Scan for the cell matching the given text and deliver its (x, y) coordinate at center. 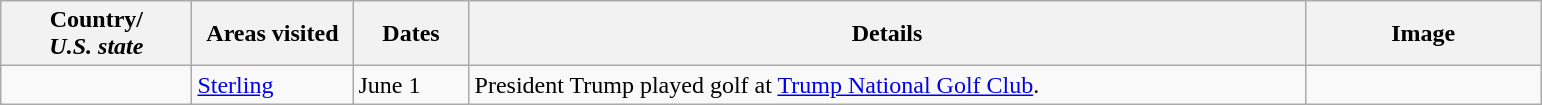
Sterling (272, 85)
Dates (411, 34)
Areas visited (272, 34)
June 1 (411, 85)
Details (887, 34)
Image (1423, 34)
President Trump played golf at Trump National Golf Club. (887, 85)
Country/U.S. state (96, 34)
